Pinpoint the cell where the given text exists, returning its [x, y] midpoint coordinate. 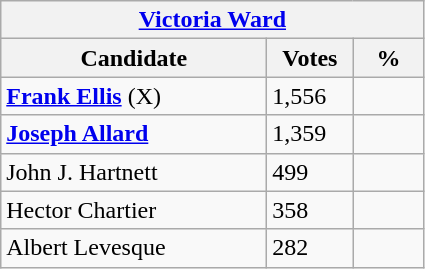
Hector Chartier [134, 210]
Frank Ellis (X) [134, 96]
1,359 [310, 134]
499 [310, 172]
Joseph Allard [134, 134]
Albert Levesque [134, 248]
Candidate [134, 58]
Votes [310, 58]
358 [310, 210]
1,556 [310, 96]
John J. Hartnett [134, 172]
% [388, 58]
282 [310, 248]
Victoria Ward [212, 20]
